Return the [X, Y] coordinate for the center point of the cell that contains the specified text.  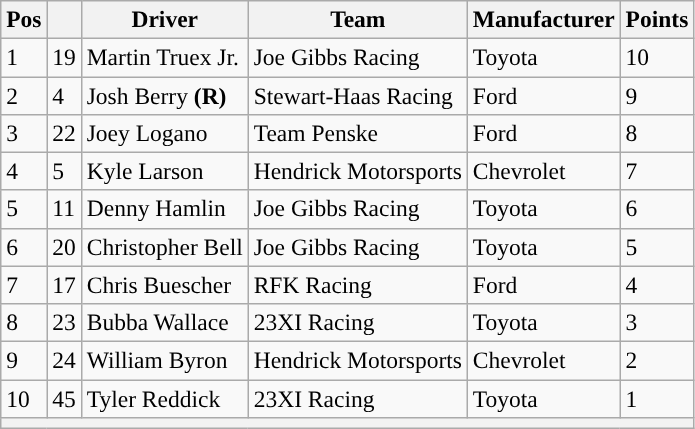
Chris Buescher [164, 285]
Kyle Larson [164, 171]
24 [64, 360]
Denny Hamlin [164, 209]
23 [64, 322]
11 [64, 209]
Stewart-Haas Racing [358, 95]
17 [64, 285]
Joey Logano [164, 133]
Bubba Wallace [164, 322]
Manufacturer [544, 19]
20 [64, 247]
Pos [24, 19]
22 [64, 133]
Martin Truex Jr. [164, 57]
45 [64, 398]
Team Penske [358, 133]
William Byron [164, 360]
Christopher Bell [164, 247]
Tyler Reddick [164, 398]
Team [358, 19]
Points [657, 19]
Driver [164, 19]
19 [64, 57]
RFK Racing [358, 285]
Josh Berry (R) [164, 95]
